From the cell containing the given text, extract its center point as [X, Y] coordinate. 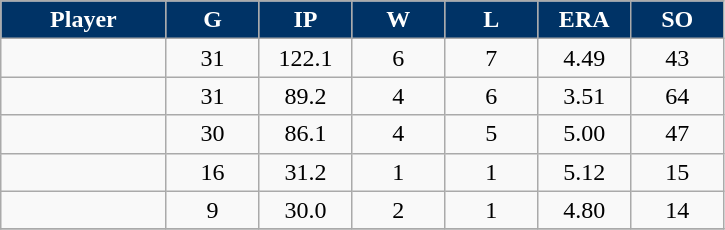
Player [84, 20]
2 [398, 210]
9 [212, 210]
30 [212, 134]
W [398, 20]
122.1 [306, 58]
15 [678, 172]
30.0 [306, 210]
SO [678, 20]
5 [492, 134]
4.80 [584, 210]
ERA [584, 20]
47 [678, 134]
89.2 [306, 96]
64 [678, 96]
IP [306, 20]
5.12 [584, 172]
G [212, 20]
L [492, 20]
86.1 [306, 134]
43 [678, 58]
5.00 [584, 134]
4.49 [584, 58]
31.2 [306, 172]
14 [678, 210]
7 [492, 58]
3.51 [584, 96]
16 [212, 172]
